Extract the (X, Y) coordinate from the center of the cell holding the provided text.  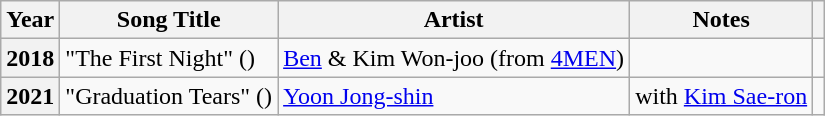
Artist (454, 20)
2018 (30, 58)
Year (30, 20)
Song Title (169, 20)
2021 (30, 96)
Yoon Jong-shin (454, 96)
with Kim Sae-ron (722, 96)
Notes (722, 20)
Ben & Kim Won-joo (from 4MEN) (454, 58)
"Graduation Tears" () (169, 96)
"The First Night" () (169, 58)
